Output the (X, Y) coordinate of the center of the cell containing the given text.  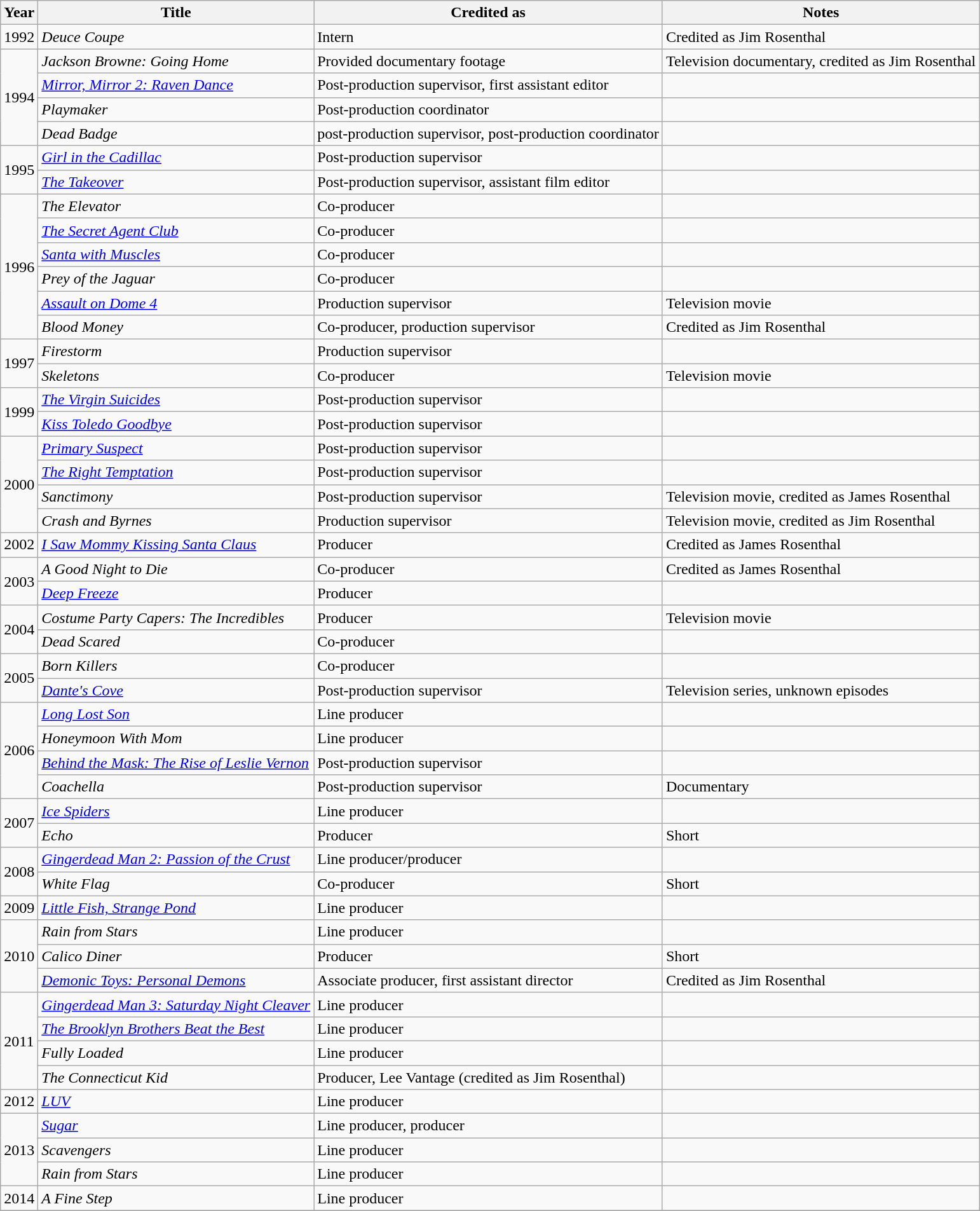
2004 (19, 629)
Intern (488, 37)
2006 (19, 751)
2008 (19, 872)
The Brooklyn Brothers Beat the Best (176, 1029)
Honeymoon With Mom (176, 739)
Gingerdead Man 3: Saturday Night Cleaver (176, 1004)
2014 (19, 1198)
Ice Spiders (176, 811)
Calico Diner (176, 956)
Kiss Toledo Goodbye (176, 424)
A Good Night to Die (176, 569)
2012 (19, 1102)
Documentary (820, 787)
Demonic Toys: Personal Demons (176, 980)
Year (19, 13)
Scavengers (176, 1150)
Credited as (488, 13)
Notes (820, 13)
Sugar (176, 1126)
Skeletons (176, 376)
2000 (19, 484)
1999 (19, 412)
Post-production coordinator (488, 109)
2003 (19, 581)
Echo (176, 835)
2011 (19, 1041)
Coachella (176, 787)
Co-producer, production supervisor (488, 327)
Jackson Browne: Going Home (176, 61)
Deep Freeze (176, 593)
Santa with Muscles (176, 254)
Fully Loaded (176, 1053)
Costume Party Capers: The Incredibles (176, 617)
Deuce Coupe (176, 37)
A Fine Step (176, 1198)
Little Fish, Strange Pond (176, 908)
Blood Money (176, 327)
The Secret Agent Club (176, 230)
Television documentary, credited as Jim Rosenthal (820, 61)
1997 (19, 364)
Dante's Cove (176, 690)
Dead Scared (176, 641)
Mirror, Mirror 2: Raven Dance (176, 85)
Associate producer, first assistant director (488, 980)
White Flag (176, 884)
The Takeover (176, 182)
Title (176, 13)
1996 (19, 266)
Television movie, credited as James Rosenthal (820, 496)
2007 (19, 823)
2010 (19, 956)
Firestorm (176, 352)
post-production supervisor, post-production coordinator (488, 133)
Girl in the Cadillac (176, 158)
2013 (19, 1150)
Post-production supervisor, assistant film editor (488, 182)
1995 (19, 170)
Television movie, credited as Jim Rosenthal (820, 521)
The Connecticut Kid (176, 1078)
Provided documentary footage (488, 61)
Assault on Dome 4 (176, 303)
Post-production supervisor, first assistant editor (488, 85)
I Saw Mommy Kissing Santa Claus (176, 545)
The Elevator (176, 206)
Gingerdead Man 2: Passion of the Crust (176, 859)
Primary Suspect (176, 448)
The Virgin Suicides (176, 400)
Television series, unknown episodes (820, 690)
1994 (19, 97)
LUV (176, 1102)
Playmaker (176, 109)
2009 (19, 908)
Born Killers (176, 666)
1992 (19, 37)
The Right Temptation (176, 472)
Sanctimony (176, 496)
Line producer, producer (488, 1126)
Behind the Mask: The Rise of Leslie Vernon (176, 763)
2005 (19, 678)
Line producer/producer (488, 859)
Prey of the Jaguar (176, 278)
2002 (19, 545)
Crash and Byrnes (176, 521)
Long Lost Son (176, 715)
Producer, Lee Vantage (credited as Jim Rosenthal) (488, 1078)
Dead Badge (176, 133)
